Locate the cell with the specified text and output its [X, Y] center coordinate. 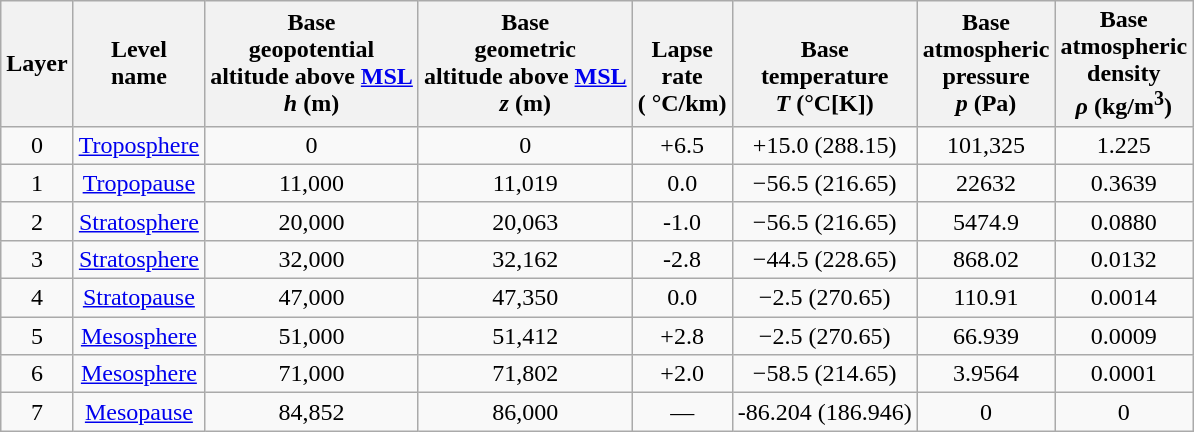
-2.8 [682, 259]
Mesopause [139, 412]
Tropopause [139, 183]
5 [37, 336]
84,852 [312, 412]
51,412 [525, 336]
0.3639 [1124, 183]
+2.8 [682, 336]
Baseatmosphericdensityρ (kg/m3) [1124, 64]
+2.0 [682, 374]
32,000 [312, 259]
47,000 [312, 298]
−58.5 (214.65) [824, 374]
Levelname [139, 64]
101,325 [986, 145]
Basegeopotentialaltitude above MSL h (m) [312, 64]
Troposphere [139, 145]
11,000 [312, 183]
Basegeometricaltitude above MSLz (m) [525, 64]
-1.0 [682, 221]
5474.9 [986, 221]
32,162 [525, 259]
51,000 [312, 336]
71,802 [525, 374]
Baseatmosphericpressure p (Pa) [986, 64]
22632 [986, 183]
7 [37, 412]
11,019 [525, 183]
86,000 [525, 412]
71,000 [312, 374]
0.0009 [1124, 336]
— [682, 412]
-86.204 (186.946) [824, 412]
1.225 [1124, 145]
66.939 [986, 336]
Lapserate ( °C/km) [682, 64]
4 [37, 298]
−44.5 (228.65) [824, 259]
Basetemperature T (°C[K]) [824, 64]
+6.5 [682, 145]
0.0001 [1124, 374]
Layer [37, 64]
2 [37, 221]
868.02 [986, 259]
1 [37, 183]
20,000 [312, 221]
0.0132 [1124, 259]
6 [37, 374]
+15.0 (288.15) [824, 145]
3.9564 [986, 374]
0.0014 [1124, 298]
3 [37, 259]
110.91 [986, 298]
0.0880 [1124, 221]
Stratopause [139, 298]
47,350 [525, 298]
20,063 [525, 221]
